Identify which cell holds the provided text, then report its (x, y) central coordinate. 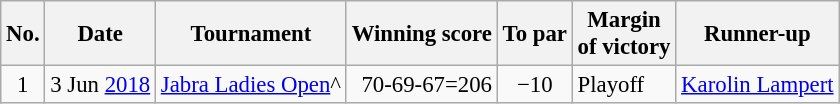
−10 (534, 85)
1 (23, 85)
Date (100, 34)
3 Jun 2018 (100, 85)
To par (534, 34)
70-69-67=206 (422, 85)
Jabra Ladies Open^ (250, 85)
Karolin Lampert (758, 85)
Winning score (422, 34)
Playoff (624, 85)
Runner-up (758, 34)
Marginof victory (624, 34)
Tournament (250, 34)
No. (23, 34)
